Locate the cell with the specified text and output its (X, Y) center coordinate. 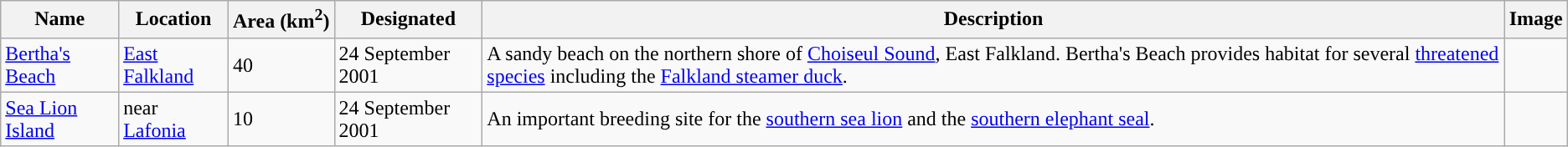
Location (174, 20)
near Lafonia (174, 119)
Bertha's Beach (60, 65)
An important breeding site for the southern sea lion and the southern elephant seal. (993, 119)
Name (60, 20)
Description (993, 20)
10 (281, 119)
Image (1536, 20)
Area (km2) (281, 20)
40 (281, 65)
Designated (409, 20)
Sea Lion Island (60, 119)
East Falkland (174, 65)
